Extract the (X, Y) coordinate from the center of the cell holding the provided text.  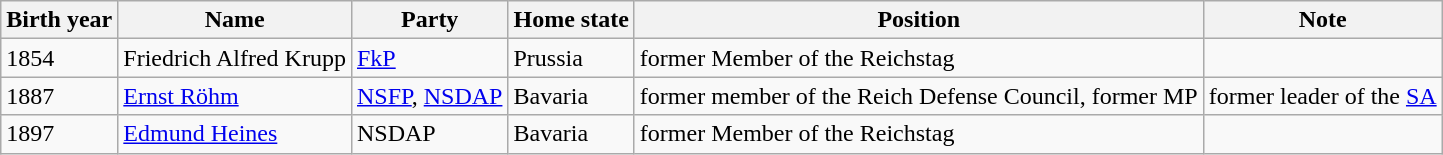
1887 (60, 96)
FkP (429, 58)
Ernst Röhm (235, 96)
Name (235, 20)
Party (429, 20)
Position (918, 20)
former leader of the SA (1322, 96)
1854 (60, 58)
Friedrich Alfred Krupp (235, 58)
Note (1322, 20)
Edmund Heines (235, 134)
Birth year (60, 20)
Home state (571, 20)
Prussia (571, 58)
1897 (60, 134)
former member of the Reich Defense Council, former MP (918, 96)
NSFP, NSDAP (429, 96)
NSDAP (429, 134)
